Extract the [x, y] coordinate from the center of the cell holding the provided text.  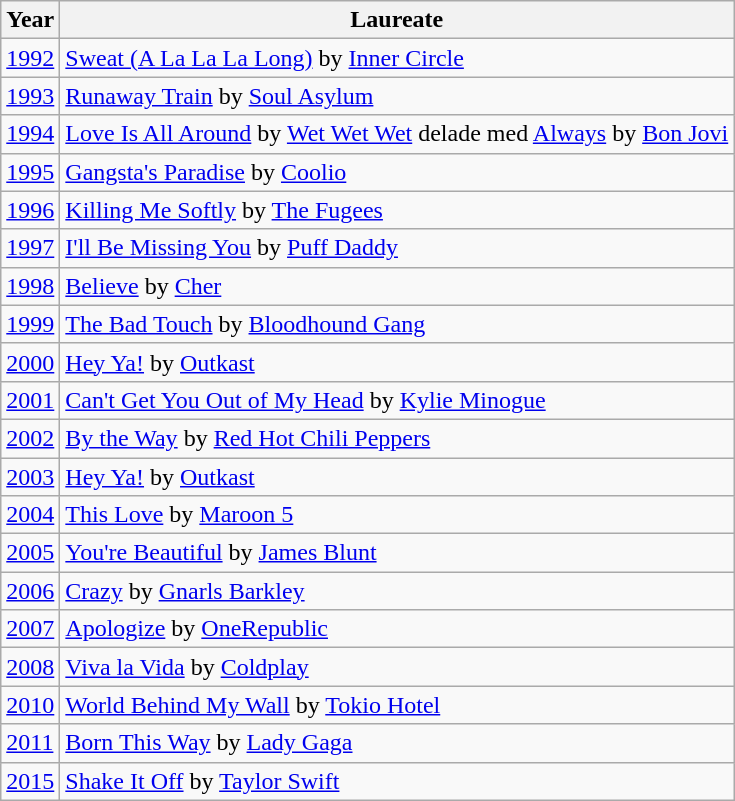
This Love by Maroon 5 [397, 515]
1996 [30, 210]
Crazy by Gnarls Barkley [397, 591]
Sweat (A La La La Long) by Inner Circle [397, 58]
I'll Be Missing You by Puff Daddy [397, 248]
2001 [30, 400]
Viva la Vida by Coldplay [397, 667]
1998 [30, 286]
2010 [30, 705]
1994 [30, 134]
2011 [30, 743]
Apologize by OneRepublic [397, 629]
2007 [30, 629]
1993 [30, 96]
Love Is All Around by Wet Wet Wet delade med Always by Bon Jovi [397, 134]
You're Beautiful by James Blunt [397, 553]
2015 [30, 781]
World Behind My Wall by Tokio Hotel [397, 705]
2004 [30, 515]
1997 [30, 248]
2006 [30, 591]
Laureate [397, 20]
Gangsta's Paradise by Coolio [397, 172]
Year [30, 20]
1999 [30, 324]
The Bad Touch by Bloodhound Gang [397, 324]
1992 [30, 58]
Killing Me Softly by The Fugees [397, 210]
Shake It Off by Taylor Swift [397, 781]
By the Way by Red Hot Chili Peppers [397, 438]
2002 [30, 438]
2000 [30, 362]
Can't Get You Out of My Head by Kylie Minogue [397, 400]
Believe by Cher [397, 286]
2008 [30, 667]
1995 [30, 172]
2003 [30, 477]
Runaway Train by Soul Asylum [397, 96]
Born This Way by Lady Gaga [397, 743]
2005 [30, 553]
